Pinpoint the cell where the given text exists, returning its (X, Y) midpoint coordinate. 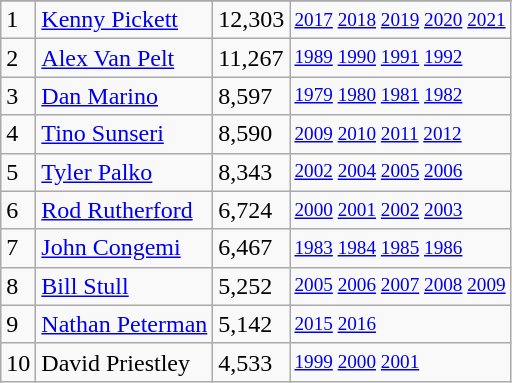
2000 2001 2002 2003 (400, 210)
Kenny Pickett (124, 20)
Tyler Palko (124, 172)
10 (18, 362)
1 (18, 20)
2002 2004 2005 2006 (400, 172)
Nathan Peterman (124, 324)
Alex Van Pelt (124, 58)
1999 2000 2001 (400, 362)
2015 2016 (400, 324)
David Priestley (124, 362)
2 (18, 58)
6,467 (252, 248)
8,597 (252, 96)
5,252 (252, 286)
John Congemi (124, 248)
5,142 (252, 324)
8,590 (252, 134)
6 (18, 210)
Rod Rutherford (124, 210)
4,533 (252, 362)
4 (18, 134)
1979 1980 1981 1982 (400, 96)
11,267 (252, 58)
12,303 (252, 20)
2005 2006 2007 2008 2009 (400, 286)
8 (18, 286)
9 (18, 324)
2009 2010 2011 2012 (400, 134)
8,343 (252, 172)
2017 2018 2019 2020 2021 (400, 20)
1989 1990 1991 1992 (400, 58)
7 (18, 248)
3 (18, 96)
Tino Sunseri (124, 134)
5 (18, 172)
1983 1984 1985 1986 (400, 248)
Dan Marino (124, 96)
6,724 (252, 210)
Bill Stull (124, 286)
